Extract the [X, Y] coordinate from the center of the cell holding the provided text.  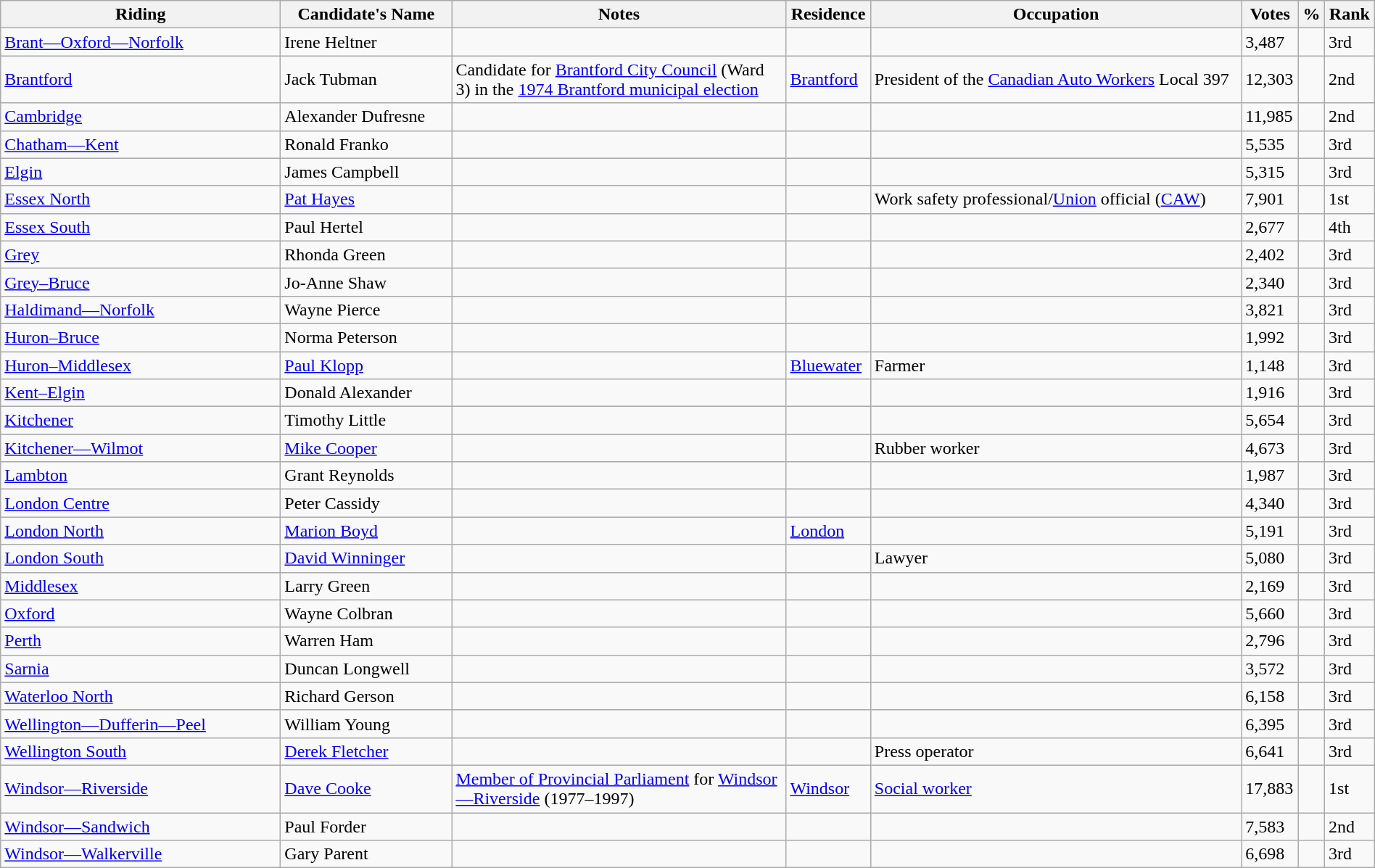
17,883 [1271, 789]
President of the Canadian Auto Workers Local 397 [1056, 80]
Huron–Bruce [141, 337]
1,987 [1271, 476]
5,080 [1271, 558]
Residence [828, 15]
Haldimand—Norfolk [141, 310]
Donald Alexander [366, 393]
Riding [141, 15]
Alexander Dufresne [366, 117]
11,985 [1271, 117]
5,535 [1271, 144]
Grey–Bruce [141, 282]
Windsor [828, 789]
Social worker [1056, 789]
Wellington South [141, 751]
3,821 [1271, 310]
5,315 [1271, 172]
Rubber worker [1056, 448]
Cambridge [141, 117]
1,148 [1271, 365]
London [828, 531]
Wellington—Dufferin—Peel [141, 724]
Kitchener—Wilmot [141, 448]
Gary Parent [366, 854]
Chatham—Kent [141, 144]
6,395 [1271, 724]
7,901 [1271, 199]
Derek Fletcher [366, 751]
2,340 [1271, 282]
Paul Forder [366, 826]
3,572 [1271, 669]
Grey [141, 255]
4,673 [1271, 448]
% [1312, 15]
Work safety professional/Union official (CAW) [1056, 199]
Ronald Franko [366, 144]
Windsor—Walkerville [141, 854]
Larry Green [366, 586]
Richard Gerson [366, 696]
2,402 [1271, 255]
2,677 [1271, 227]
Wayne Pierce [366, 310]
Irene Heltner [366, 42]
Jack Tubman [366, 80]
Peter Cassidy [366, 503]
12,303 [1271, 80]
Norma Peterson [366, 337]
Windsor—Sandwich [141, 826]
Sarnia [141, 669]
Notes [619, 15]
Lawyer [1056, 558]
Elgin [141, 172]
4,340 [1271, 503]
Pat Hayes [366, 199]
6,158 [1271, 696]
Paul Klopp [366, 365]
1,916 [1271, 393]
Oxford [141, 613]
Lambton [141, 476]
David Winninger [366, 558]
2,796 [1271, 641]
Candidate for Brantford City Council (Ward 3) in the 1974 Brantford municipal election [619, 80]
Perth [141, 641]
Farmer [1056, 365]
2,169 [1271, 586]
James Campbell [366, 172]
Jo-Anne Shaw [366, 282]
Bluewater [828, 365]
Votes [1271, 15]
5,660 [1271, 613]
Duncan Longwell [366, 669]
Middlesex [141, 586]
Warren Ham [366, 641]
5,191 [1271, 531]
Huron–Middlesex [141, 365]
Rhonda Green [366, 255]
Essex North [141, 199]
Waterloo North [141, 696]
Press operator [1056, 751]
1,992 [1271, 337]
William Young [366, 724]
7,583 [1271, 826]
Marion Boyd [366, 531]
Essex South [141, 227]
Brant—Oxford—Norfolk [141, 42]
3,487 [1271, 42]
Occupation [1056, 15]
Wayne Colbran [366, 613]
4th [1350, 227]
Rank [1350, 15]
Paul Hertel [366, 227]
5,654 [1271, 421]
Grant Reynolds [366, 476]
London Centre [141, 503]
London North [141, 531]
6,641 [1271, 751]
Dave Cooke [366, 789]
Candidate's Name [366, 15]
Kitchener [141, 421]
Timothy Little [366, 421]
Mike Cooper [366, 448]
London South [141, 558]
Kent–Elgin [141, 393]
6,698 [1271, 854]
Windsor—Riverside [141, 789]
Member of Provincial Parliament for Windsor—Riverside (1977–1997) [619, 789]
